For the text-containing cell, return its midpoint in (x, y) coordinate format. 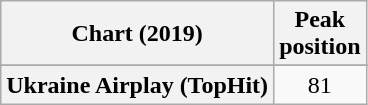
81 (320, 85)
Ukraine Airplay (TopHit) (138, 85)
Peakposition (320, 34)
Chart (2019) (138, 34)
